Detect which cell encompasses the target text, then output its (X, Y) center coordinate. 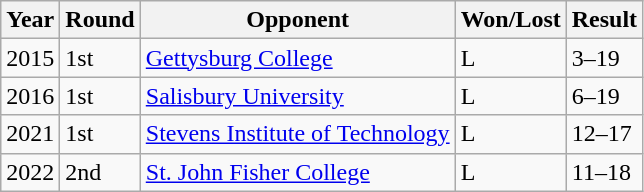
Year (30, 20)
Opponent (298, 20)
Gettysburg College (298, 58)
3–19 (604, 58)
2015 (30, 58)
12–17 (604, 134)
2016 (30, 96)
2022 (30, 172)
St. John Fisher College (298, 172)
Salisbury University (298, 96)
6–19 (604, 96)
2021 (30, 134)
Result (604, 20)
Round (100, 20)
11–18 (604, 172)
2nd (100, 172)
Stevens Institute of Technology (298, 134)
Won/Lost (510, 20)
